Search for the cell housing the specified text and yield its [X, Y] center coordinate. 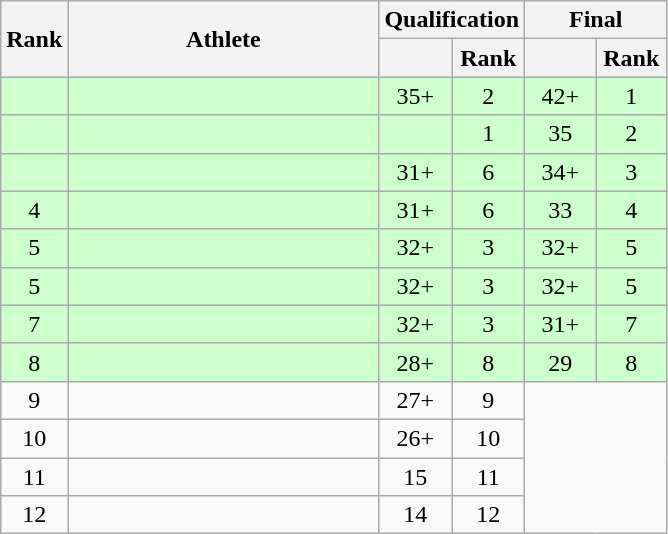
29 [560, 362]
33 [560, 210]
27+ [416, 400]
35+ [416, 96]
42+ [560, 96]
Qualification [452, 20]
15 [416, 477]
Final [596, 20]
35 [560, 134]
Athlete [224, 39]
26+ [416, 438]
14 [416, 515]
28+ [416, 362]
34+ [560, 172]
